From the cell containing the given text, extract its center point as (X, Y) coordinate. 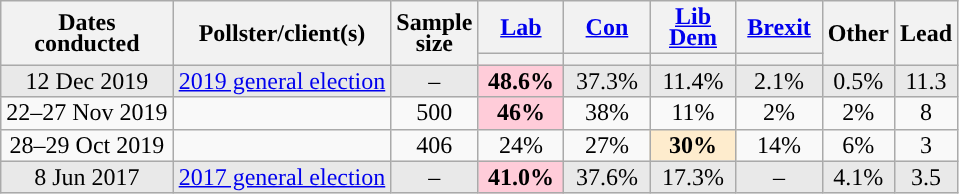
Lib Dem (693, 28)
Pollster/client(s) (282, 33)
4.1% (858, 177)
12 Dec 2019 (87, 81)
24% (521, 145)
500 (434, 113)
22–27 Nov 2019 (87, 113)
0.5% (858, 81)
Lead (926, 33)
Other (858, 33)
11.4% (693, 81)
2019 general election (282, 81)
Lab (521, 28)
11.3 (926, 81)
3.5 (926, 177)
37.3% (607, 81)
30% (693, 145)
8 Jun 2017 (87, 177)
6% (858, 145)
37.6% (607, 177)
406 (434, 145)
Samplesize (434, 33)
46% (521, 113)
Con (607, 28)
3 (926, 145)
8 (926, 113)
2.1% (779, 81)
Brexit (779, 28)
28–29 Oct 2019 (87, 145)
Datesconducted (87, 33)
48.6% (521, 81)
2017 general election (282, 177)
17.3% (693, 177)
11% (693, 113)
14% (779, 145)
38% (607, 113)
27% (607, 145)
41.0% (521, 177)
